Extract the [X, Y] coordinate from the center of the cell holding the provided text.  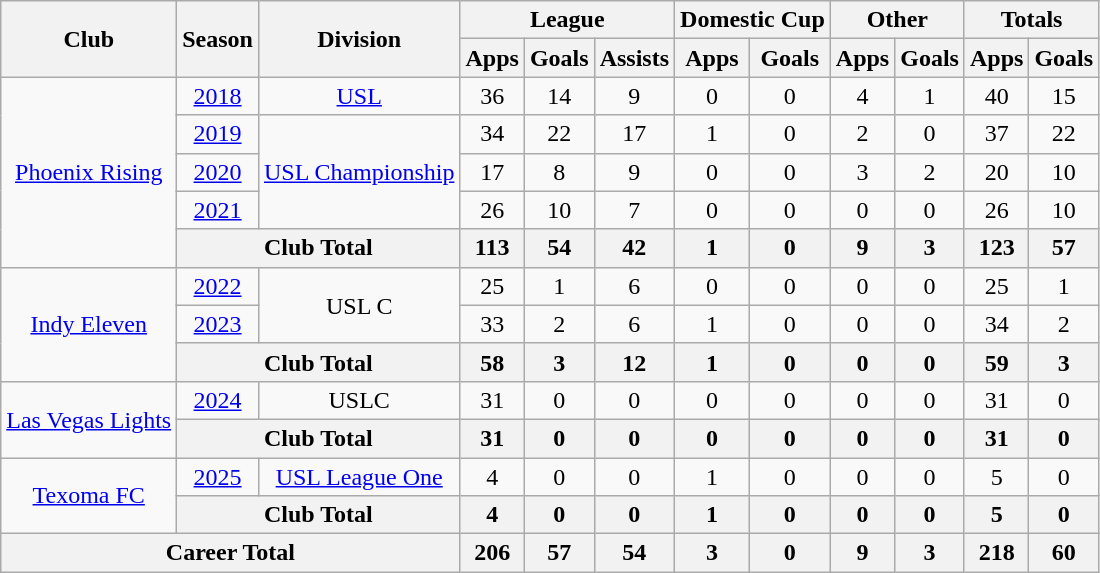
60 [1064, 553]
2019 [218, 134]
USLC [359, 400]
USL Championship [359, 172]
42 [634, 248]
USL [359, 96]
Indy Eleven [89, 324]
2024 [218, 400]
2020 [218, 172]
Assists [634, 58]
2022 [218, 286]
2018 [218, 96]
37 [996, 134]
14 [559, 96]
Club [89, 39]
Las Vegas Lights [89, 419]
206 [492, 553]
59 [996, 362]
USL C [359, 305]
58 [492, 362]
USL League One [359, 477]
Totals [1031, 20]
League [568, 20]
40 [996, 96]
123 [996, 248]
218 [996, 553]
Season [218, 39]
113 [492, 248]
20 [996, 172]
2021 [218, 210]
Domestic Cup [753, 20]
33 [492, 324]
Phoenix Rising [89, 172]
2023 [218, 324]
2025 [218, 477]
Texoma FC [89, 496]
12 [634, 362]
8 [559, 172]
7 [634, 210]
Division [359, 39]
Other [897, 20]
15 [1064, 96]
36 [492, 96]
Career Total [230, 553]
